Capture the cell that displays the provided text and extract its (X, Y) central coordinate. 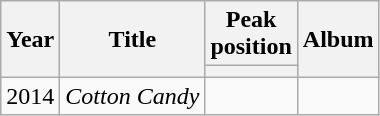
Title (132, 39)
Cotton Candy (132, 96)
Album (338, 39)
Peakposition (251, 34)
2014 (30, 96)
Year (30, 39)
